Find where the given text appears and provide that cell's center as [x, y] coordinate. 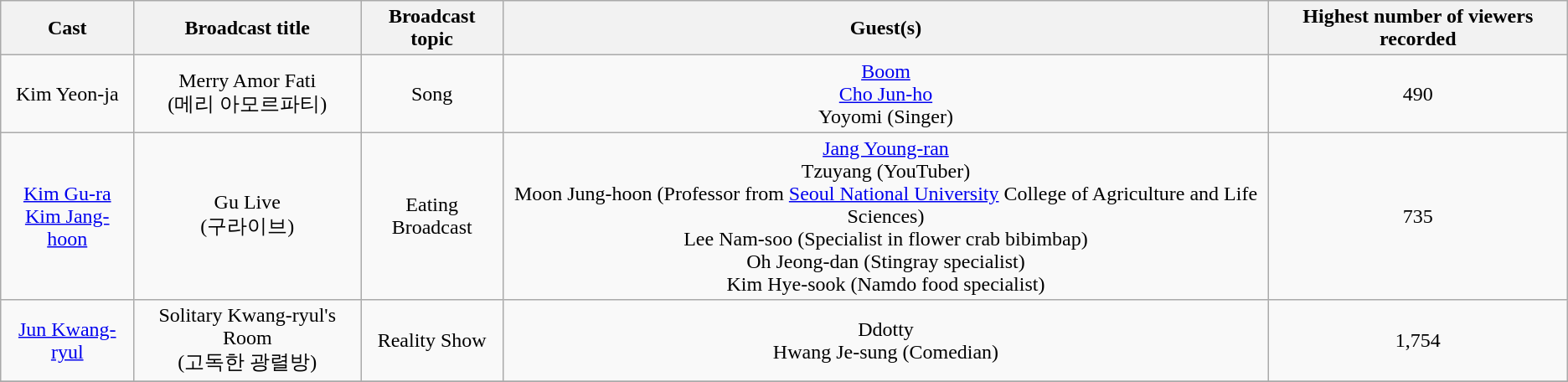
Kim Yeon-ja [67, 94]
490 [1417, 94]
Highest number of viewers recorded [1417, 28]
Reality Show [432, 340]
Jun Kwang-ryul [67, 340]
Gu Live(구라이브) [248, 216]
DdottyHwang Je-sung (Comedian) [886, 340]
Eating Broadcast [432, 216]
Solitary Kwang-ryul's Room(고독한 광렬방) [248, 340]
Guest(s) [886, 28]
Broadcast title [248, 28]
735 [1417, 216]
Broadcast topic [432, 28]
Song [432, 94]
Merry Amor Fati(메리 아모르파티) [248, 94]
BoomCho Jun-hoYoyomi (Singer) [886, 94]
Cast [67, 28]
1,754 [1417, 340]
Kim Gu-raKim Jang-hoon [67, 216]
